Capture the cell that displays the provided text and extract its [X, Y] central coordinate. 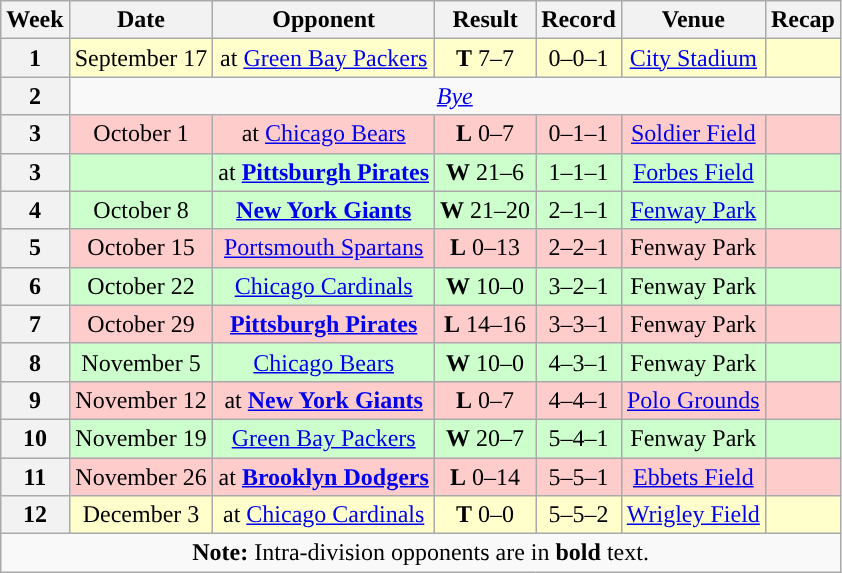
2–2–1 [579, 248]
at Brooklyn Dodgers [324, 477]
5–4–1 [579, 438]
0–0–1 [579, 58]
City Stadium [693, 58]
5–5–1 [579, 477]
Polo Grounds [693, 400]
October 29 [141, 324]
Note: Intra-division opponents are in bold text. [421, 553]
L 14–16 [486, 324]
at Green Bay Packers [324, 58]
Week [35, 20]
0–1–1 [579, 134]
November 19 [141, 438]
Chicago Bears [324, 362]
1 [35, 58]
Record [579, 20]
at Pittsburgh Pirates [324, 172]
W 20–7 [486, 438]
at Chicago Cardinals [324, 515]
Green Bay Packers [324, 438]
11 [35, 477]
T 7–7 [486, 58]
Forbes Field [693, 172]
October 1 [141, 134]
at New York Giants [324, 400]
Portsmouth Spartans [324, 248]
5 [35, 248]
8 [35, 362]
5–5–2 [579, 515]
W 21–20 [486, 210]
10 [35, 438]
1–1–1 [579, 172]
W 21–6 [486, 172]
6 [35, 286]
Soldier Field [693, 134]
November 12 [141, 400]
Pittsburgh Pirates [324, 324]
November 26 [141, 477]
L 0–13 [486, 248]
Date [141, 20]
at Chicago Bears [324, 134]
3–3–1 [579, 324]
L 0–14 [486, 477]
November 5 [141, 362]
October 8 [141, 210]
Chicago Cardinals [324, 286]
7 [35, 324]
4–3–1 [579, 362]
9 [35, 400]
4–4–1 [579, 400]
Wrigley Field [693, 515]
4 [35, 210]
2 [35, 96]
October 15 [141, 248]
3–2–1 [579, 286]
Result [486, 20]
Bye [454, 96]
Opponent [324, 20]
New York Giants [324, 210]
2–1–1 [579, 210]
T 0–0 [486, 515]
December 3 [141, 515]
Ebbets Field [693, 477]
October 22 [141, 286]
12 [35, 515]
September 17 [141, 58]
Venue [693, 20]
Recap [802, 20]
